Capture the cell that displays the provided text and extract its [x, y] central coordinate. 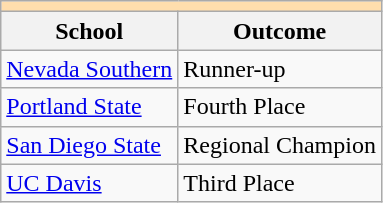
School [90, 31]
Nevada Southern [90, 69]
Outcome [280, 31]
UC Davis [90, 183]
San Diego State [90, 145]
Fourth Place [280, 107]
Runner-up [280, 69]
Third Place [280, 183]
Portland State [90, 107]
Regional Champion [280, 145]
